From the cell containing the given text, extract its center point as [x, y] coordinate. 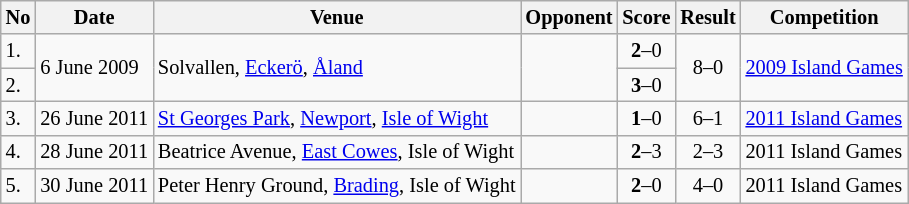
Venue [337, 17]
Score [646, 17]
No [18, 17]
1–0 [646, 118]
Opponent [568, 17]
2. [18, 85]
2009 Island Games [824, 68]
30 June 2011 [94, 186]
Beatrice Avenue, East Cowes, Isle of Wight [337, 152]
3. [18, 118]
26 June 2011 [94, 118]
28 June 2011 [94, 152]
4. [18, 152]
8–0 [708, 68]
6 June 2009 [94, 68]
5. [18, 186]
Solvallen, Eckerö, Åland [337, 68]
St Georges Park, Newport, Isle of Wight [337, 118]
Result [708, 17]
6–1 [708, 118]
Date [94, 17]
4–0 [708, 186]
1. [18, 51]
3–0 [646, 85]
Competition [824, 17]
Peter Henry Ground, Brading, Isle of Wight [337, 186]
